Scan for the cell matching the given text and deliver its (X, Y) coordinate at center. 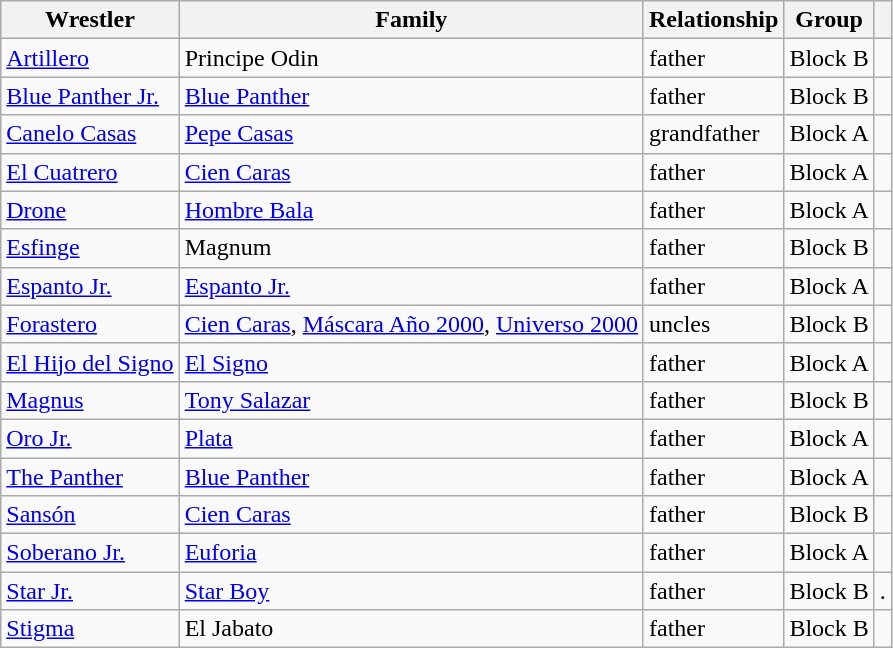
Magnus (90, 400)
Oro Jr. (90, 438)
The Panther (90, 477)
Cien Caras, Máscara Año 2000, Universo 2000 (411, 324)
El Signo (411, 362)
grandfather (713, 134)
Principe Odin (411, 58)
Forastero (90, 324)
Family (411, 20)
Group (829, 20)
Euforia (411, 553)
uncles (713, 324)
Drone (90, 210)
El Jabato (411, 629)
Pepe Casas (411, 134)
Plata (411, 438)
Wrestler (90, 20)
Artillero (90, 58)
Star Boy (411, 591)
Esfinge (90, 248)
Star Jr. (90, 591)
Sansón (90, 515)
El Cuatrero (90, 172)
Blue Panther Jr. (90, 96)
Canelo Casas (90, 134)
Magnum (411, 248)
Stigma (90, 629)
Tony Salazar (411, 400)
. (882, 591)
Relationship (713, 20)
Hombre Bala (411, 210)
Soberano Jr. (90, 553)
El Hijo del Signo (90, 362)
